Return the (X, Y) coordinate for the center point of the cell that contains the specified text.  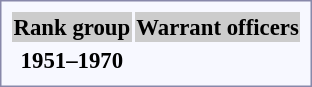
1951–1970 (72, 60)
Warrant officers (218, 27)
Rank group (72, 27)
